Output the [x, y] coordinate of the center of the cell containing the given text.  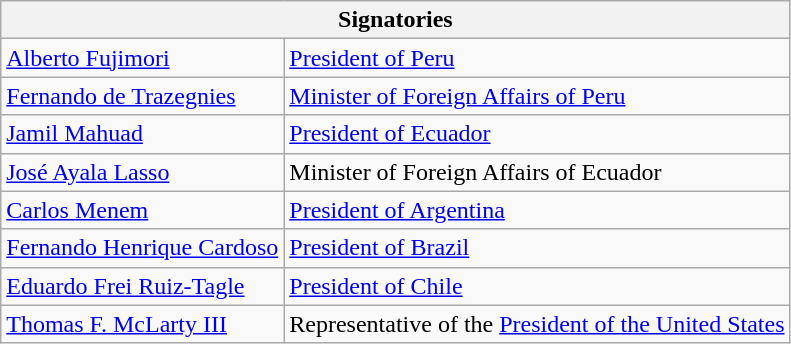
President of Ecuador [537, 134]
Alberto Fujimori [142, 58]
Minister of Foreign Affairs of Peru [537, 96]
Thomas F. McLarty III [142, 324]
President of Chile [537, 286]
Minister of Foreign Affairs of Ecuador [537, 172]
Eduardo Frei Ruiz-Tagle [142, 286]
President of Peru [537, 58]
President of Argentina [537, 210]
Fernando Henrique Cardoso [142, 248]
Jamil Mahuad [142, 134]
Carlos Menem [142, 210]
President of Brazil [537, 248]
José Ayala Lasso [142, 172]
Signatories [396, 20]
Representative of the President of the United States [537, 324]
Fernando de Trazegnies [142, 96]
